Determine the (x, y) coordinate at the center of the cell enclosing the given text.  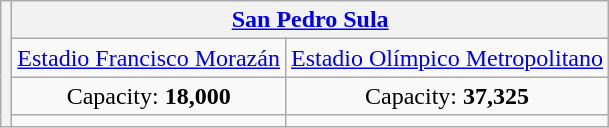
Estadio Francisco Morazán (149, 58)
Capacity: 18,000 (149, 96)
San Pedro Sula (310, 20)
Estadio Olímpico Metropolitano (446, 58)
Capacity: 37,325 (446, 96)
